From the cell containing the given text, extract its center point as [X, Y] coordinate. 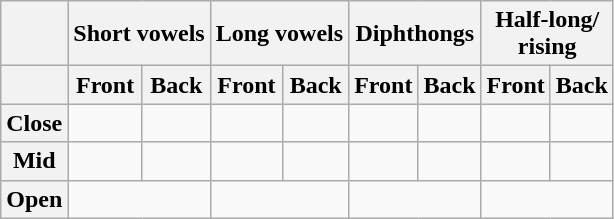
Mid [34, 161]
Close [34, 123]
Short vowels [139, 34]
Half-long/rising [547, 34]
Long vowels [279, 34]
Open [34, 199]
Diphthongs [415, 34]
